Output the (x, y) coordinate of the center of the cell containing the given text.  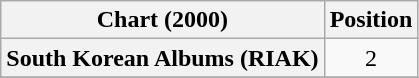
Chart (2000) (162, 20)
2 (371, 58)
Position (371, 20)
South Korean Albums (RIAK) (162, 58)
